Identify which cell holds the provided text, then report its (x, y) central coordinate. 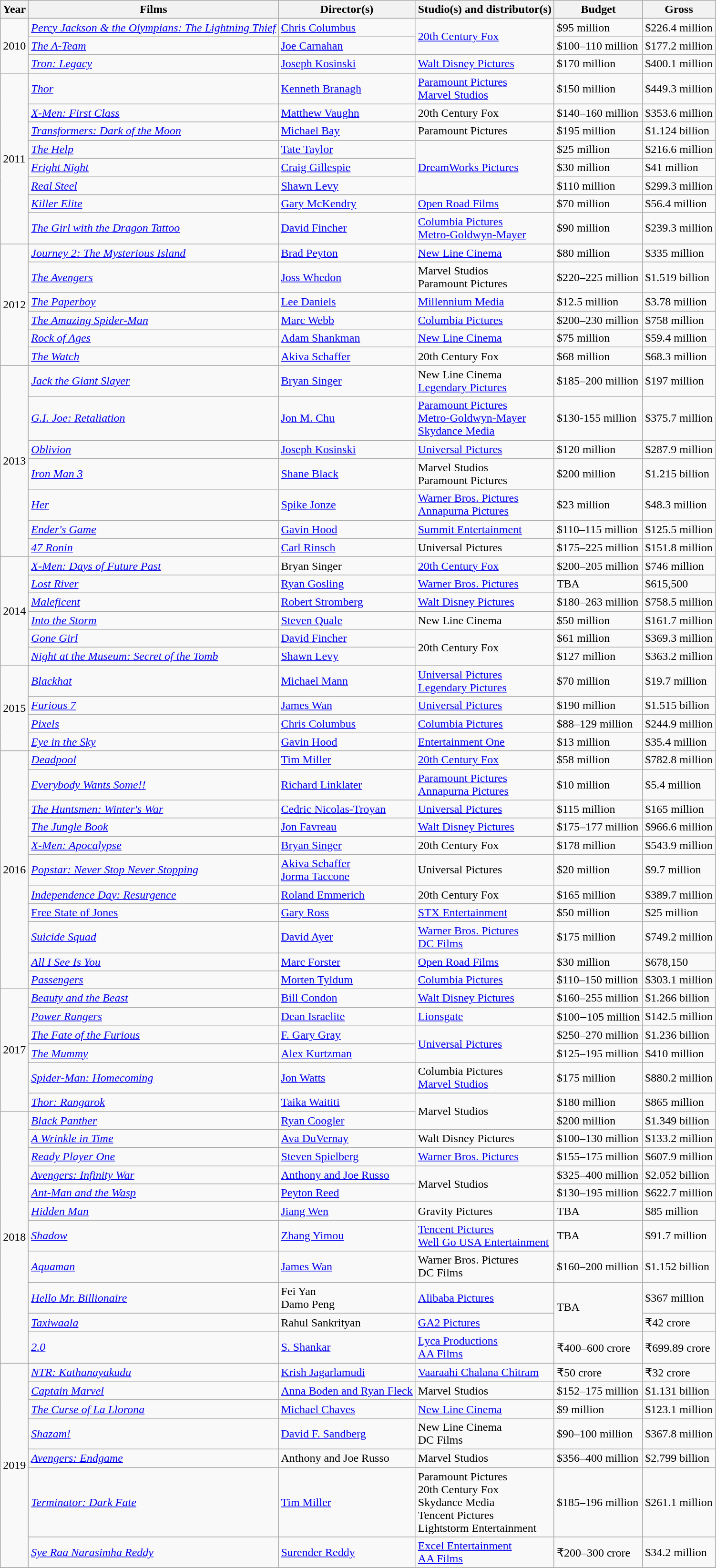
$782.8 million (679, 760)
$13 million (598, 742)
Thor: Rangarok (153, 1102)
2014 (14, 611)
2019 (14, 1466)
Steven Quale (347, 620)
Bill Condon (347, 998)
The Curse of La Llorona (153, 1409)
Captain Marvel (153, 1391)
Ender's Game (153, 529)
$880.2 million (679, 1078)
Craig Gillespie (347, 167)
Avengers: Endgame (153, 1458)
Paramount Pictures (484, 131)
Michael Mann (347, 681)
Aquaman (153, 1266)
Dean Israelite (347, 1017)
Ryan Gosling (347, 584)
$5.4 million (679, 784)
Night at the Museum: Secret of the Tomb (153, 657)
Lyca ProductionsAA Films (484, 1347)
Shadow (153, 1236)
Independence Day: Resurgence (153, 894)
Gross (679, 10)
Paramount PicturesMetro-Goldwyn-MayerSkydance Media (484, 418)
Iron Man 3 (153, 474)
$160–255 million (598, 998)
Gravity Pictures (484, 1211)
David Ayer (347, 937)
Director(s) (347, 10)
Oblivion (153, 449)
Peyton Reed (347, 1193)
X-Men: Days of Future Past (153, 566)
Jon M. Chu (347, 418)
Lost River (153, 584)
Journey 2: The Mysterious Island (153, 253)
$110 million (598, 185)
Fei YanDamo Peng (347, 1298)
$369.3 million (679, 638)
A Wrinkle in Time (153, 1139)
Gary McKendry (347, 203)
Suicide Squad (153, 937)
Entertainment One (484, 742)
Spike Jonze (347, 505)
$160–200 million (598, 1266)
$1.515 billion (679, 706)
X-Men: First Class (153, 113)
Pixels (153, 724)
Alibaba Pictures (484, 1298)
$200–205 million (598, 566)
Transformers: Dark of the Moon (153, 131)
$375.7 million (679, 418)
Hello Mr. Billionaire (153, 1298)
Surender Reddy (347, 1552)
$59.4 million (679, 338)
$615,500 (679, 584)
$90 million (598, 228)
$220–225 million (598, 277)
$91.7 million (679, 1236)
$353.6 million (679, 113)
$287.9 million (679, 449)
$2.052 billion (679, 1175)
X-Men: Apocalypse (153, 845)
Free State of Jones (153, 912)
$622.7 million (679, 1193)
New Line CinemaLegendary Pictures (484, 381)
Budget (598, 10)
Jon Watts (347, 1078)
$9 million (598, 1409)
$449.3 million (679, 89)
Thor (153, 89)
$142.5 million (679, 1017)
$966.6 million (679, 827)
Terminator: Dark Fate (153, 1502)
$125.5 million (679, 529)
$150 million (598, 89)
$161.7 million (679, 620)
$95 million (598, 28)
$678,150 (679, 962)
GA2 Pictures (484, 1323)
Her (153, 505)
Into the Storm (153, 620)
$185–200 million (598, 381)
$3.78 million (679, 302)
Roland Emmerich (347, 894)
$56.4 million (679, 203)
$155–175 million (598, 1157)
Gary Ross (347, 912)
Lionsgate (484, 1017)
$190 million (598, 706)
$68 million (598, 356)
The Fate of the Furious (153, 1035)
Real Steel (153, 185)
₹699.89 crore (679, 1347)
Paramount PicturesAnnapurna Pictures (484, 784)
$607.9 million (679, 1157)
$749.2 million (679, 937)
Furious 7 (153, 706)
$123.1 million (679, 1409)
$85 million (679, 1211)
The Girl with the Dragon Tattoo (153, 228)
Hidden Man (153, 1211)
The Huntsmen: Winter's War (153, 809)
$367.8 million (679, 1433)
Michael Chaves (347, 1409)
$61 million (598, 638)
Lee Daniels (347, 302)
The Paperboy (153, 302)
S. Shankar (347, 1347)
Maleficent (153, 602)
Cedric Nicolas-Troyan (347, 809)
Marc Forster (347, 962)
$178 million (598, 845)
Year (14, 10)
2012 (14, 305)
$110–115 million (598, 529)
Films (153, 10)
Tencent PicturesWell Go USA Entertainment (484, 1236)
$239.3 million (679, 228)
Rahul Sankrityan (347, 1323)
$110–150 million (598, 980)
$175–225 million (598, 547)
$34.2 million (679, 1552)
$180–263 million (598, 602)
Excel EntertainmentAA Films (484, 1552)
Shazam! (153, 1433)
Steven Spielberg (347, 1157)
$389.7 million (679, 894)
Ryan Coogler (347, 1120)
$303.1 million (679, 980)
$758 million (679, 320)
Universal PicturesLegendary Pictures (484, 681)
Killer Elite (153, 203)
Warner Bros. PicturesAnnapurna Pictures (484, 505)
$746 million (679, 566)
$195 million (598, 131)
$152–175 million (598, 1391)
Kenneth Branagh (347, 89)
The Mummy (153, 1053)
Matthew Vaughn (347, 113)
Richard Linklater (347, 784)
Brad Peyton (347, 253)
$543.9 million (679, 845)
$185–196 million (598, 1502)
$367 million (679, 1298)
$865 million (679, 1102)
$200–230 million (598, 320)
$130-155 million (598, 418)
Jack the Giant Slayer (153, 381)
2016 (14, 870)
$1.124 billion (679, 131)
47 Ronin (153, 547)
$151.8 million (679, 547)
Summit Entertainment (484, 529)
$175–177 million (598, 827)
$115 million (598, 809)
David F. Sandberg (347, 1433)
$133.2 million (679, 1139)
$335 million (679, 253)
Jiang Wen (347, 1211)
Ava DuVernay (347, 1139)
$100–110 million (598, 46)
Vaaraahi Chalana Chitram (484, 1373)
$41 million (679, 167)
$400.1 million (679, 64)
Taxiwaala (153, 1323)
Millennium Media (484, 302)
Black Panther (153, 1120)
₹200–300 crore (598, 1552)
Rock of Ages (153, 338)
Morten Tyldum (347, 980)
Carl Rinsch (347, 547)
The Avengers (153, 277)
Ready Player One (153, 1157)
$299.3 million (679, 185)
2010 (14, 46)
$180 million (598, 1102)
Percy Jackson & the Olympians: The Lightning Thief (153, 28)
G.I. Joe: Retaliation (153, 418)
Paramount PicturesMarvel Studios (484, 89)
$140–160 million (598, 113)
$48.3 million (679, 505)
Popstar: Never Stop Never Stopping (153, 870)
Marc Webb (347, 320)
$120 million (598, 449)
Deadpool (153, 760)
$1.131 billion (679, 1391)
NTR: Kathanayakudu (153, 1373)
Passengers (153, 980)
The A-Team (153, 46)
Avengers: Infinity War (153, 1175)
$1.519 billion (679, 277)
$100‒105 million (598, 1017)
Zhang Yimou (347, 1236)
$10 million (598, 784)
Akiva SchafferJorma Taccone (347, 870)
$325–400 million (598, 1175)
$758.5 million (679, 602)
Gone Girl (153, 638)
$1.349 billion (679, 1120)
The Watch (153, 356)
Tate Taylor (347, 149)
$1.152 billion (679, 1266)
Adam Shankman (347, 338)
Robert Stromberg (347, 602)
DreamWorks Pictures (484, 167)
Shane Black (347, 474)
The Help (153, 149)
2011 (14, 158)
$88–129 million (598, 724)
₹32 crore (679, 1373)
Joss Whedon (347, 277)
$58 million (598, 760)
$80 million (598, 253)
$90–100 million (598, 1433)
Everybody Wants Some!! (153, 784)
Spider-Man: Homecoming (153, 1078)
Fright Night (153, 167)
New Line CinemaDC Films (484, 1433)
$125–195 million (598, 1053)
$250–270 million (598, 1035)
2018 (14, 1237)
$197 million (679, 381)
$216.6 million (679, 149)
Joe Carnahan (347, 46)
The Amazing Spider-Man (153, 320)
Paramount Pictures20th Century FoxSkydance MediaTencent PicturesLightstorm Entertainment (484, 1502)
$244.9 million (679, 724)
Columbia PicturesMetro-Goldwyn-Mayer (484, 228)
$20 million (598, 870)
Jon Favreau (347, 827)
$19.7 million (679, 681)
$177.2 million (679, 46)
Sye Raa Narasimha Reddy (153, 1552)
F. Gary Gray (347, 1035)
$170 million (598, 64)
2015 (14, 708)
2017 (14, 1050)
$9.7 million (679, 870)
$127 million (598, 657)
Tron: Legacy (153, 64)
Studio(s) and distributor(s) (484, 10)
$130–195 million (598, 1193)
Eye in the Sky (153, 742)
$12.5 million (598, 302)
Alex Kurtzman (347, 1053)
Beauty and the Beast (153, 998)
$75 million (598, 338)
₹50 crore (598, 1373)
Blackhat (153, 681)
$1.236 billion (679, 1035)
$1.215 billion (679, 474)
Krish Jagarlamudi (347, 1373)
$410 million (679, 1053)
₹400–600 crore (598, 1347)
STX Entertainment (484, 912)
$23 million (598, 505)
Michael Bay (347, 131)
$1.266 billion (679, 998)
$68.3 million (679, 356)
2013 (14, 461)
₹42 crore (679, 1323)
$261.1 million (679, 1502)
$2.799 billion (679, 1458)
2.0 (153, 1347)
Power Rangers (153, 1017)
$363.2 million (679, 657)
Anna Boden and Ryan Fleck (347, 1391)
Ant-Man and the Wasp (153, 1193)
$100–130 million (598, 1139)
Taika Waititi (347, 1102)
$356–400 million (598, 1458)
$226.4 million (679, 28)
Columbia PicturesMarvel Studios (484, 1078)
All I See Is You (153, 962)
The Jungle Book (153, 827)
$35.4 million (679, 742)
Akiva Schaffer (347, 356)
